Locate the cell with the specified text and output its [X, Y] center coordinate. 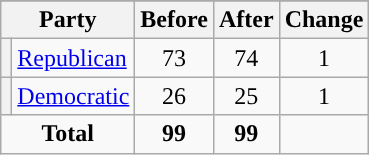
Change [324, 20]
74 [246, 58]
Democratic [74, 96]
73 [174, 58]
Total [68, 134]
Before [174, 20]
26 [174, 96]
Republican [74, 58]
25 [246, 96]
Party [68, 20]
After [246, 20]
